Determine the [X, Y] coordinate at the center of the cell enclosing the given text.  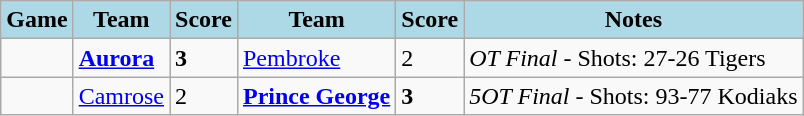
Aurora [121, 58]
Game [37, 20]
5OT Final - Shots: 93-77 Kodiaks [634, 96]
Pembroke [316, 58]
Notes [634, 20]
Prince George [316, 96]
Camrose [121, 96]
OT Final - Shots: 27-26 Tigers [634, 58]
